Provide the (x, y) coordinate of the cell's center where the given text is located.  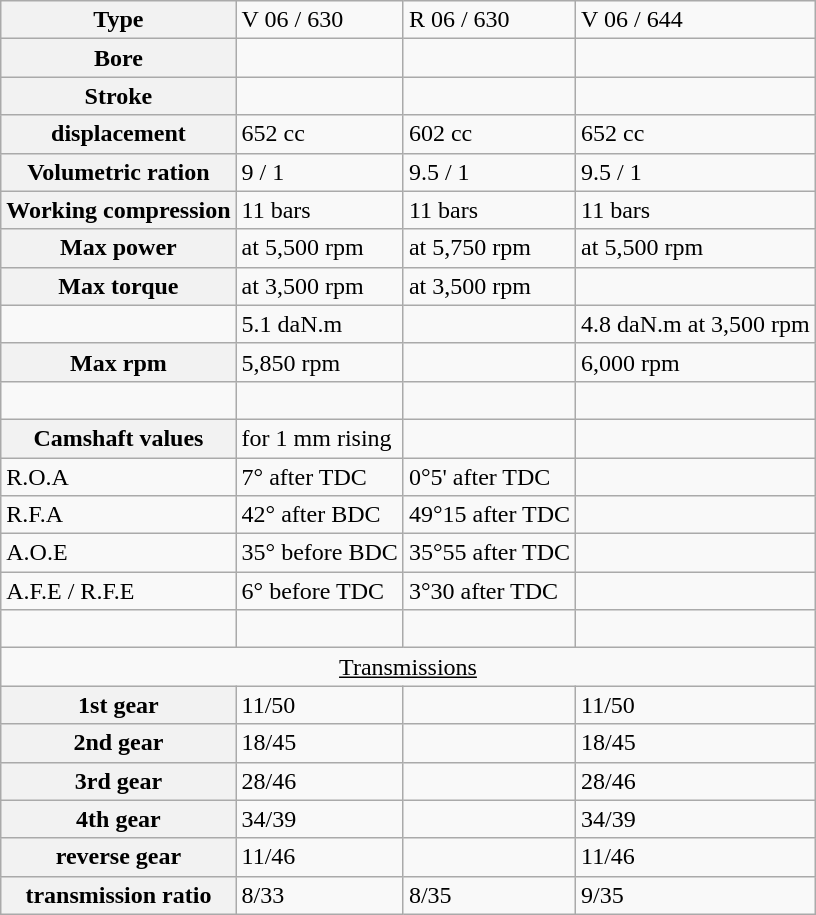
4th gear (118, 819)
8/35 (489, 895)
7° after TDC (320, 477)
Max rpm (118, 362)
Camshaft values (118, 438)
1st gear (118, 705)
9/35 (696, 895)
Working compression (118, 210)
for 1 mm rising (320, 438)
Type (118, 20)
V 06 / 630 (320, 20)
42° after BDC (320, 515)
A.O.E (118, 553)
35° before BDC (320, 553)
Transmissions (408, 667)
A.F.E / R.F.E (118, 591)
V 06 / 644 (696, 20)
R.F.A (118, 515)
35°55 after TDC (489, 553)
9 / 1 (320, 172)
reverse gear (118, 857)
Bore (118, 58)
6,000 rpm (696, 362)
602 cc (489, 134)
displacement (118, 134)
5.1 daN.m (320, 324)
Max power (118, 248)
49°15 after TDC (489, 515)
4.8 daN.m at 3,500 rpm (696, 324)
Max torque (118, 286)
Stroke (118, 96)
transmission ratio (118, 895)
R.O.A (118, 477)
0°5' after TDC (489, 477)
8/33 (320, 895)
6° before TDC (320, 591)
3rd gear (118, 781)
R 06 / 630 (489, 20)
5,850 rpm (320, 362)
2nd gear (118, 743)
at 5,750 rpm (489, 248)
Volumetric ration (118, 172)
3°30 after TDC (489, 591)
